From the cell containing the given text, extract its center point as (X, Y) coordinate. 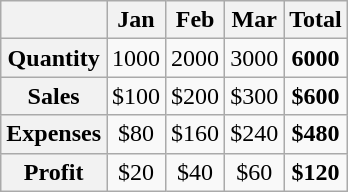
Mar (254, 20)
1000 (136, 58)
$600 (316, 96)
Jan (136, 20)
$480 (316, 134)
Feb (196, 20)
2000 (196, 58)
Sales (54, 96)
$160 (196, 134)
Quantity (54, 58)
Total (316, 20)
$200 (196, 96)
Expenses (54, 134)
$100 (136, 96)
$120 (316, 172)
$60 (254, 172)
$300 (254, 96)
$40 (196, 172)
3000 (254, 58)
$20 (136, 172)
6000 (316, 58)
Profit (54, 172)
$240 (254, 134)
$80 (136, 134)
